For the text-containing cell, return its midpoint in [X, Y] coordinate format. 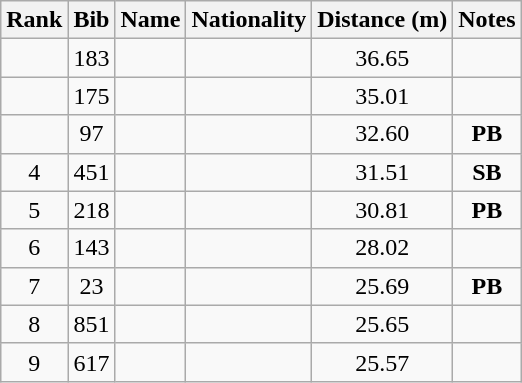
5 [34, 210]
35.01 [382, 96]
Distance (m) [382, 20]
451 [92, 172]
Nationality [249, 20]
36.65 [382, 58]
175 [92, 96]
7 [34, 286]
143 [92, 248]
Name [150, 20]
617 [92, 362]
218 [92, 210]
25.65 [382, 324]
183 [92, 58]
32.60 [382, 134]
8 [34, 324]
Rank [34, 20]
4 [34, 172]
SB [487, 172]
6 [34, 248]
30.81 [382, 210]
28.02 [382, 248]
Bib [92, 20]
851 [92, 324]
Notes [487, 20]
25.57 [382, 362]
97 [92, 134]
23 [92, 286]
31.51 [382, 172]
25.69 [382, 286]
9 [34, 362]
